For the text-containing cell, return its midpoint in (X, Y) coordinate format. 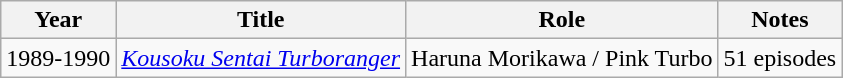
Title (261, 20)
Kousoku Sentai Turboranger (261, 58)
Haruna Morikawa / Pink Turbo (562, 58)
1989-1990 (58, 58)
Notes (780, 20)
Role (562, 20)
Year (58, 20)
51 episodes (780, 58)
